Identify which cell holds the provided text, then report its [x, y] central coordinate. 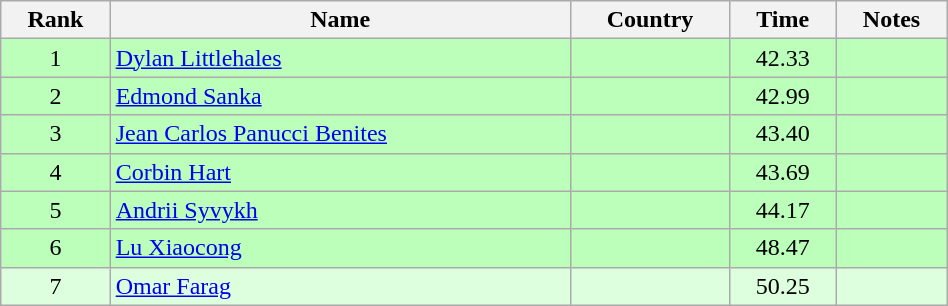
Notes [892, 20]
5 [56, 210]
Jean Carlos Panucci Benites [340, 134]
Edmond Sanka [340, 96]
50.25 [783, 286]
Lu Xiaocong [340, 248]
Country [650, 20]
42.33 [783, 58]
Dylan Littlehales [340, 58]
1 [56, 58]
Corbin Hart [340, 172]
6 [56, 248]
7 [56, 286]
Rank [56, 20]
42.99 [783, 96]
44.17 [783, 210]
3 [56, 134]
48.47 [783, 248]
Andrii Syvykh [340, 210]
Name [340, 20]
2 [56, 96]
4 [56, 172]
Time [783, 20]
43.40 [783, 134]
43.69 [783, 172]
Omar Farag [340, 286]
